Capture the cell that displays the provided text and extract its [X, Y] central coordinate. 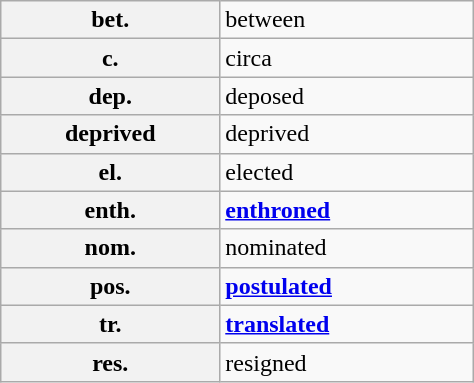
c. [110, 58]
deposed [347, 96]
nominated [347, 248]
nom. [110, 248]
elected [347, 172]
circa [347, 58]
dep. [110, 96]
el. [110, 172]
postulated [347, 286]
bet. [110, 20]
enth. [110, 210]
pos. [110, 286]
tr. [110, 324]
res. [110, 362]
between [347, 20]
enthroned [347, 210]
resigned [347, 362]
translated [347, 324]
